Locate the cell with the specified text and output its [x, y] center coordinate. 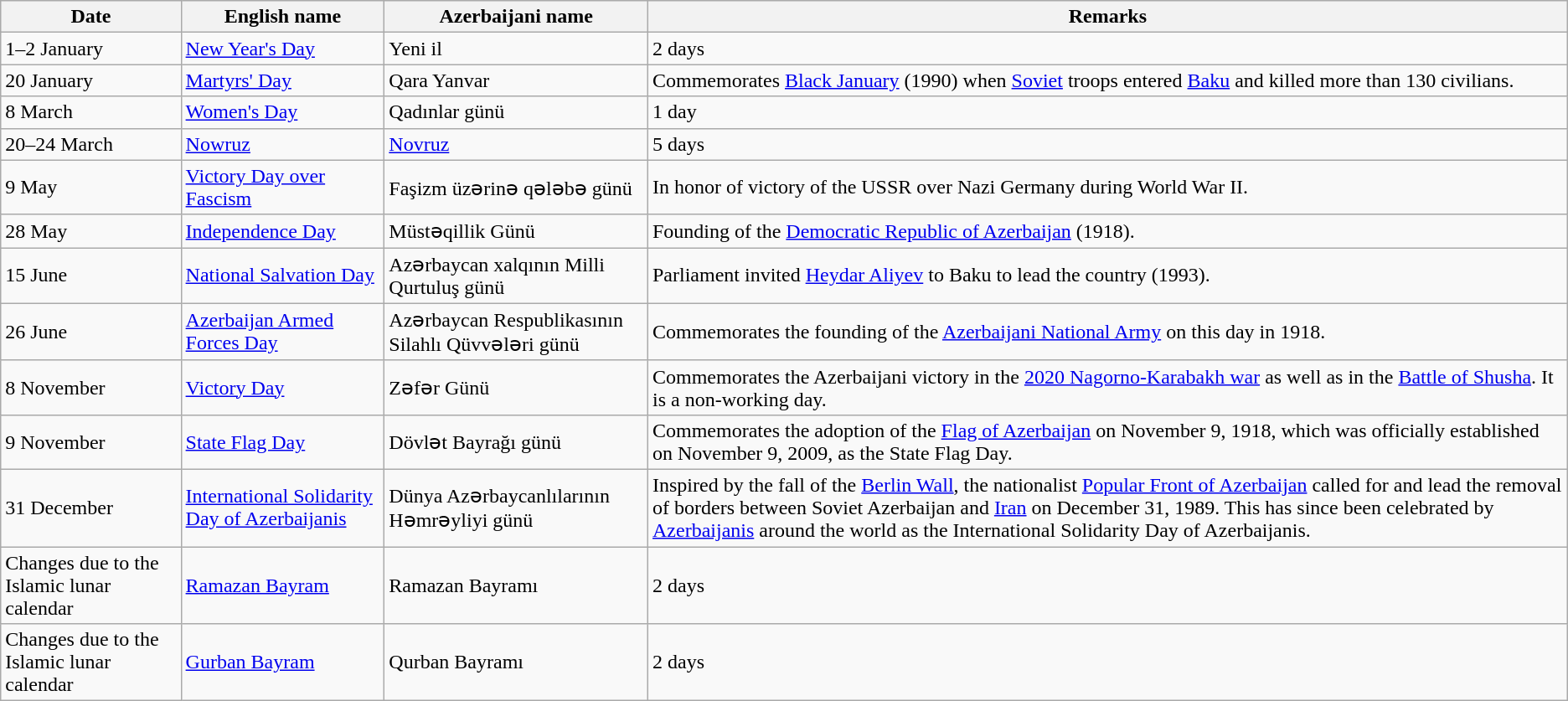
Commemorates the adoption of the Flag of Azerbaijan on November 9, 1918, which was officially established on November 9, 2009, as the State Flag Day. [1107, 442]
Independence Day [283, 231]
26 June [90, 332]
Dünya Azərbaycanlılarının Həmrəyliyi günü [516, 508]
Date [90, 17]
International Solidarity Day of Azerbaijanis [283, 508]
Nowruz [283, 144]
1 day [1107, 112]
9 May [90, 188]
Azerbaijani name [516, 17]
9 November [90, 442]
English name [283, 17]
New Year's Day [283, 49]
Qadınlar günü [516, 112]
Victory Day [283, 387]
Martyrs' Day [283, 80]
Dövlət Bayrağı günü [516, 442]
20 January [90, 80]
Commemorates the Azerbaijani victory in the 2020 Nagorno-Karabakh war as well as in the Battle of Shusha. It is a non-working day. [1107, 387]
Founding of the Democratic Republic of Azerbaijan (1918). [1107, 231]
In honor of victory of the USSR over Nazi Germany during World War II. [1107, 188]
Commemorates Black January (1990) when Soviet troops entered Baku and killed more than 130 civilians. [1107, 80]
Faşizm üzərinə qələbə günü [516, 188]
Remarks [1107, 17]
31 December [90, 508]
8 March [90, 112]
Azerbaijan Armed Forces Day [283, 332]
Gurban Bayram [283, 662]
Zəfər Günü [516, 387]
Qara Yanvar [516, 80]
Qurban Bayramı [516, 662]
Ramazan Bayramı [516, 585]
1–2 January [90, 49]
National Salvation Day [283, 276]
Commemorates the founding of the Azerbaijani National Army on this day in 1918. [1107, 332]
15 June [90, 276]
Azərbaycan Respublikasının Silahlı Qüvvələri günü [516, 332]
State Flag Day [283, 442]
28 May [90, 231]
Yeni il [516, 49]
20–24 March [90, 144]
Victory Day over Fascism [283, 188]
Novruz [516, 144]
8 November [90, 387]
Müstəqillik Günü [516, 231]
Azərbaycan xalqının Milli Qurtuluş günü [516, 276]
5 days [1107, 144]
Ramazan Bayram [283, 585]
Parliament invited Heydar Aliyev to Baku to lead the country (1993). [1107, 276]
Women's Day [283, 112]
